Output the [x, y] coordinate of the center of the cell containing the given text.  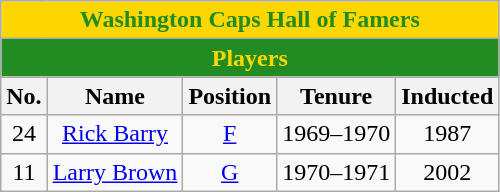
Tenure [336, 96]
G [230, 172]
Rick Barry [115, 134]
Players [250, 58]
24 [24, 134]
F [230, 134]
Name [115, 96]
Washington Caps Hall of Famers [250, 20]
1987 [448, 134]
Larry Brown [115, 172]
Position [230, 96]
1970–1971 [336, 172]
Inducted [448, 96]
No. [24, 96]
2002 [448, 172]
11 [24, 172]
1969–1970 [336, 134]
